Output the [X, Y] coordinate of the center of the cell containing the given text.  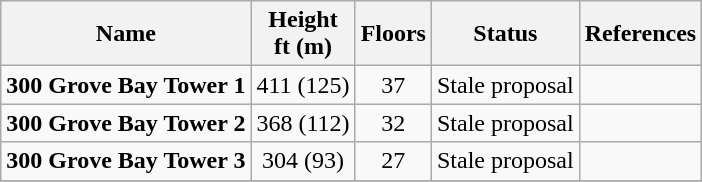
References [640, 34]
Status [505, 34]
Floors [393, 34]
37 [393, 85]
304 (93) [303, 161]
300 Grove Bay Tower 3 [126, 161]
Heightft (m) [303, 34]
Name [126, 34]
32 [393, 123]
300 Grove Bay Tower 1 [126, 85]
300 Grove Bay Tower 2 [126, 123]
411 (125) [303, 85]
27 [393, 161]
368 (112) [303, 123]
